From the cell containing the given text, extract its center point as [X, Y] coordinate. 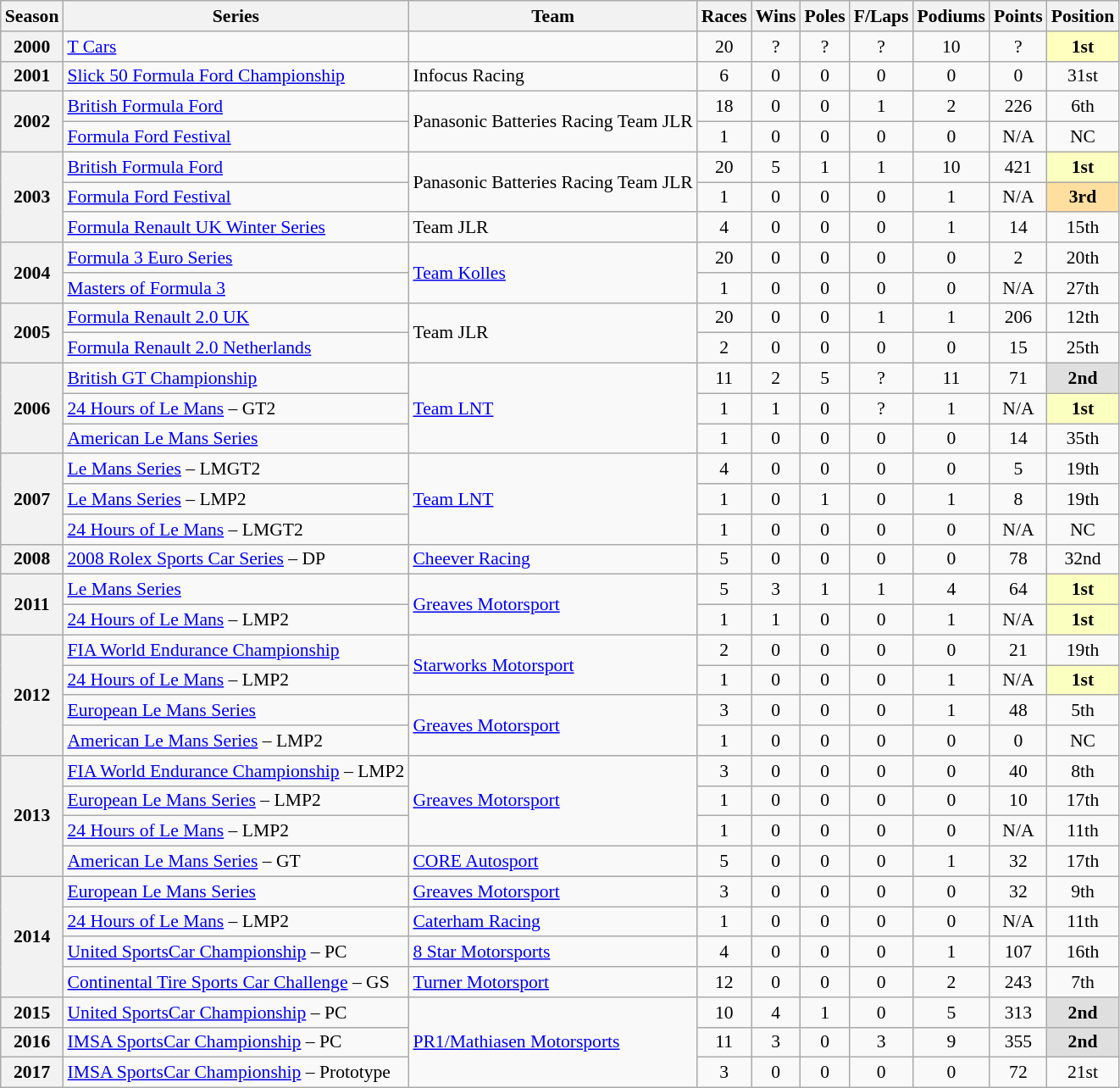
24 Hours of Le Mans – GT2 [236, 408]
2015 [32, 1013]
American Le Mans Series – GT [236, 862]
2017 [32, 1073]
Turner Motorsport [552, 982]
2002 [32, 122]
British GT Championship [236, 379]
Points [1018, 16]
PR1/Mathiasen Motorsports [552, 1042]
Slick 50 Formula Ford Championship [236, 76]
78 [1018, 559]
Cheever Racing [552, 559]
Infocus Racing [552, 76]
Series [236, 16]
2001 [32, 76]
8th [1083, 771]
Starworks Motorsport [552, 664]
2005 [32, 332]
2006 [32, 408]
Position [1083, 16]
Formula 3 Euro Series [236, 258]
21st [1083, 1073]
6th [1083, 107]
421 [1018, 167]
IMSA SportsCar Championship – Prototype [236, 1073]
72 [1018, 1073]
Poles [825, 16]
2000 [32, 47]
Formula Renault UK Winter Series [236, 228]
25th [1083, 348]
European Le Mans Series – LMP2 [236, 801]
2014 [32, 936]
2003 [32, 197]
7th [1083, 982]
40 [1018, 771]
Wins [776, 16]
Formula Renault 2.0 Netherlands [236, 348]
Continental Tire Sports Car Challenge – GS [236, 982]
Season [32, 16]
2007 [32, 500]
T Cars [236, 47]
5th [1083, 711]
F/Laps [881, 16]
9 [952, 1042]
64 [1018, 590]
15th [1083, 228]
Le Mans Series – LMGT2 [236, 469]
32nd [1083, 559]
2008 [32, 559]
18 [724, 107]
CORE Autosport [552, 862]
6 [724, 76]
24 Hours of Le Mans – LMGT2 [236, 530]
2008 Rolex Sports Car Series – DP [236, 559]
Caterham Racing [552, 922]
3rd [1083, 197]
2011 [32, 605]
Team Kolles [552, 273]
226 [1018, 107]
206 [1018, 318]
71 [1018, 379]
FIA World Endurance Championship [236, 650]
Le Mans Series – LMP2 [236, 499]
8 Star Motorsports [552, 952]
12th [1083, 318]
31st [1083, 76]
Le Mans Series [236, 590]
2016 [32, 1042]
Podiums [952, 16]
12 [724, 982]
27th [1083, 288]
107 [1018, 952]
21 [1018, 650]
2013 [32, 816]
Team [552, 16]
9th [1083, 891]
8 [1018, 499]
Races [724, 16]
American Le Mans Series – LMP2 [236, 741]
FIA World Endurance Championship – LMP2 [236, 771]
Masters of Formula 3 [236, 288]
15 [1018, 348]
2004 [32, 273]
IMSA SportsCar Championship – PC [236, 1042]
313 [1018, 1013]
20th [1083, 258]
243 [1018, 982]
48 [1018, 711]
Formula Renault 2.0 UK [236, 318]
2012 [32, 695]
16th [1083, 952]
American Le Mans Series [236, 439]
355 [1018, 1042]
35th [1083, 439]
